Scan for the cell matching the given text and deliver its (X, Y) coordinate at center. 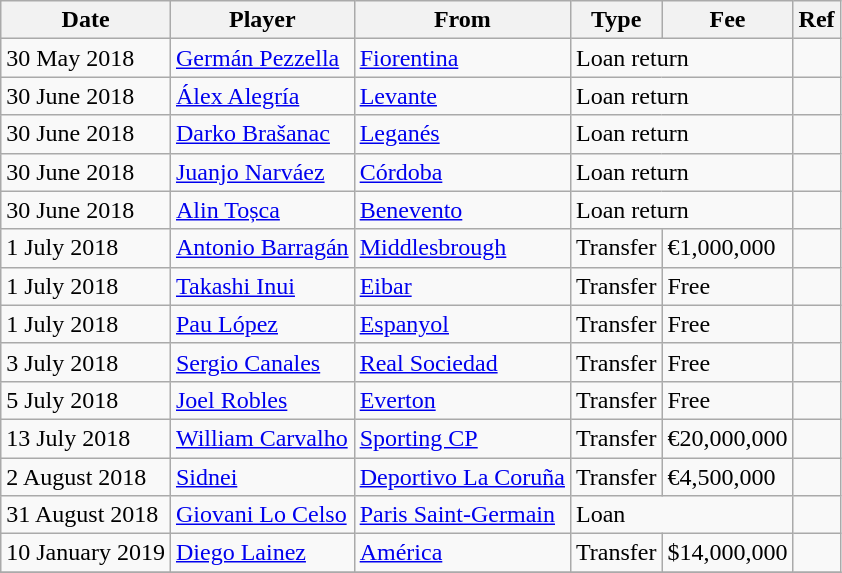
Álex Alegría (262, 96)
Germán Pezzella (262, 58)
€20,000,000 (728, 438)
2 August 2018 (86, 477)
From (462, 20)
Joel Robles (262, 400)
Middlesbrough (462, 248)
Sporting CP (462, 438)
Diego Lainez (262, 553)
Date (86, 20)
30 May 2018 (86, 58)
Sergio Canales (262, 362)
Giovani Lo Celso (262, 515)
Córdoba (462, 172)
Fiorentina (462, 58)
Leganés (462, 134)
Antonio Barragán (262, 248)
Type (616, 20)
€4,500,000 (728, 477)
Paris Saint-Germain (462, 515)
Loan (682, 515)
13 July 2018 (86, 438)
Takashi Inui (262, 286)
América (462, 553)
Levante (462, 96)
Everton (462, 400)
Pau López (262, 324)
Deportivo La Coruña (462, 477)
10 January 2019 (86, 553)
Real Sociedad (462, 362)
$14,000,000 (728, 553)
3 July 2018 (86, 362)
Ref (816, 20)
€1,000,000 (728, 248)
Espanyol (462, 324)
Benevento (462, 210)
Alin Toșca (262, 210)
Sidnei (262, 477)
31 August 2018 (86, 515)
William Carvalho (262, 438)
Eibar (462, 286)
Fee (728, 20)
Player (262, 20)
Darko Brašanac (262, 134)
5 July 2018 (86, 400)
Juanjo Narváez (262, 172)
